Output the (X, Y) coordinate of the center of the cell containing the given text.  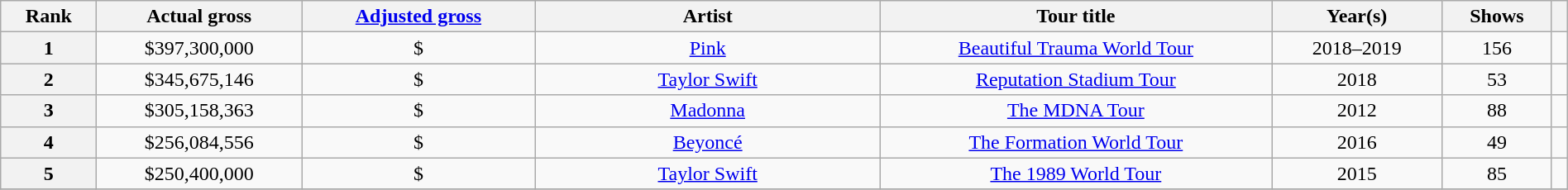
156 (1497, 48)
5 (49, 173)
Actual gross (199, 17)
53 (1497, 79)
2018–2019 (1357, 48)
Year(s) (1357, 17)
Beyoncé (708, 142)
The Formation World Tour (1076, 142)
4 (49, 142)
85 (1497, 173)
Rank (49, 17)
88 (1497, 111)
Shows (1497, 17)
3 (49, 111)
Madonna (708, 111)
The 1989 World Tour (1076, 173)
Tour title (1076, 17)
2012 (1357, 111)
2015 (1357, 173)
The MDNA Tour (1076, 111)
$250,400,000 (199, 173)
Reputation Stadium Tour (1076, 79)
49 (1497, 142)
$256,084,556 (199, 142)
$305,158,363 (199, 111)
2018 (1357, 79)
Adjusted gross (418, 17)
2016 (1357, 142)
$397,300,000 (199, 48)
Artist (708, 17)
$345,675,146 (199, 79)
1 (49, 48)
2 (49, 79)
Pink (708, 48)
Beautiful Trauma World Tour (1076, 48)
